Locate the cell with the specified text and output its [X, Y] center coordinate. 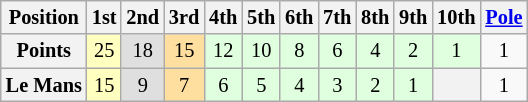
10 [261, 51]
7th [337, 17]
8th [375, 17]
Position [44, 17]
12 [223, 51]
6th [299, 17]
8 [299, 51]
3rd [184, 17]
Points [44, 51]
3 [337, 85]
18 [142, 51]
25 [104, 51]
10th [456, 17]
1st [104, 17]
7 [184, 85]
Le Mans [44, 85]
5th [261, 17]
4th [223, 17]
9 [142, 85]
Pole [504, 17]
5 [261, 85]
2nd [142, 17]
9th [413, 17]
